Return the (x, y) coordinate for the center point of the cell that contains the specified text.  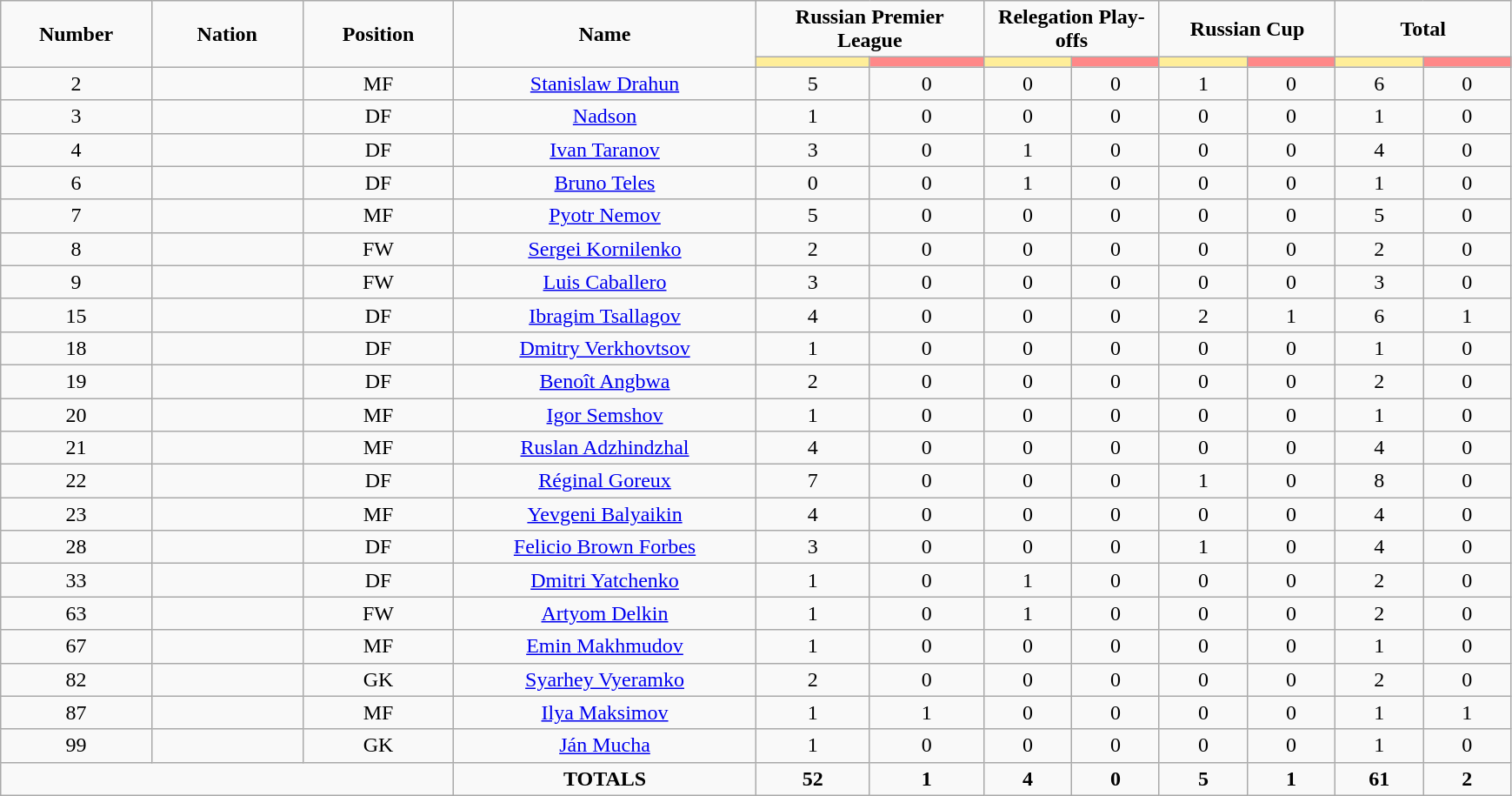
28 (77, 547)
TOTALS (605, 779)
23 (77, 514)
Syarhey Vyeramko (605, 679)
Réginal Goreux (605, 481)
82 (77, 679)
Ibragim Tsallagov (605, 315)
Nation (227, 34)
Pyotr Nemov (605, 216)
Ivan Taranov (605, 150)
Artyom Delkin (605, 613)
Ruslan Adzhindzhal (605, 448)
Ján Mucha (605, 746)
Russian Premier League (869, 30)
Felicio Brown Forbes (605, 547)
Bruno Teles (605, 183)
Relegation Play-offs (1071, 30)
52 (812, 779)
Stanislaw Drahun (605, 84)
Emin Makhmudov (605, 646)
9 (77, 282)
Igor Semshov (605, 415)
Yevgeni Balyaikin (605, 514)
99 (77, 746)
19 (77, 381)
Benoît Angbwa (605, 381)
15 (77, 315)
Dmitri Yatchenko (605, 580)
Luis Caballero (605, 282)
33 (77, 580)
Nadson (605, 117)
Number (77, 34)
18 (77, 348)
61 (1379, 779)
63 (77, 613)
20 (77, 415)
Name (605, 34)
Dmitry Verkhovtsov (605, 348)
67 (77, 646)
87 (77, 712)
Sergei Kornilenko (605, 249)
21 (77, 448)
Total (1423, 30)
Ilya Maksimov (605, 712)
22 (77, 481)
Russian Cup (1247, 30)
Position (378, 34)
